Determine the (x, y) coordinate at the center of the cell enclosing the given text.  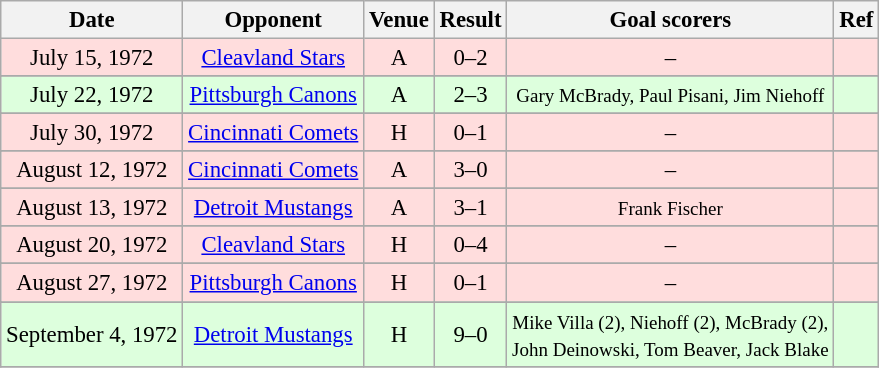
2–3 (470, 95)
Ref (856, 20)
Mike Villa (2), Niehoff (2), McBrady (2),John Deinowski, Tom Beaver, Jack Blake (670, 334)
Venue (400, 20)
August 12, 1972 (92, 170)
9–0 (470, 334)
0–4 (470, 245)
September 4, 1972 (92, 334)
August 20, 1972 (92, 245)
Frank Fischer (670, 208)
0–2 (470, 58)
Result (470, 20)
3–0 (470, 170)
August 27, 1972 (92, 283)
July 15, 1972 (92, 58)
July 30, 1972 (92, 133)
3–1 (470, 208)
Gary McBrady, Paul Pisani, Jim Niehoff (670, 95)
July 22, 1972 (92, 95)
Goal scorers (670, 20)
Opponent (274, 20)
Date (92, 20)
August 13, 1972 (92, 208)
